Scan for the cell matching the given text and deliver its [x, y] coordinate at center. 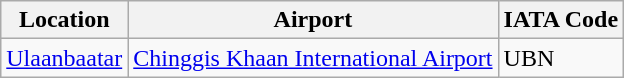
IATA Code [561, 20]
Airport [313, 20]
UBN [561, 58]
Ulaanbaatar [64, 58]
Chinggis Khaan International Airport [313, 58]
Location [64, 20]
